Provide the (X, Y) coordinate of the cell's center where the given text is located.  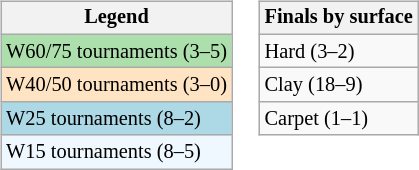
W40/50 tournaments (3–0) (116, 85)
Hard (3–2) (339, 51)
W25 tournaments (8–2) (116, 119)
Finals by surface (339, 18)
Carpet (1–1) (339, 119)
Clay (18–9) (339, 85)
W15 tournaments (8–5) (116, 152)
Legend (116, 18)
W60/75 tournaments (3–5) (116, 51)
